Return the (X, Y) coordinate for the center point of the cell that contains the specified text.  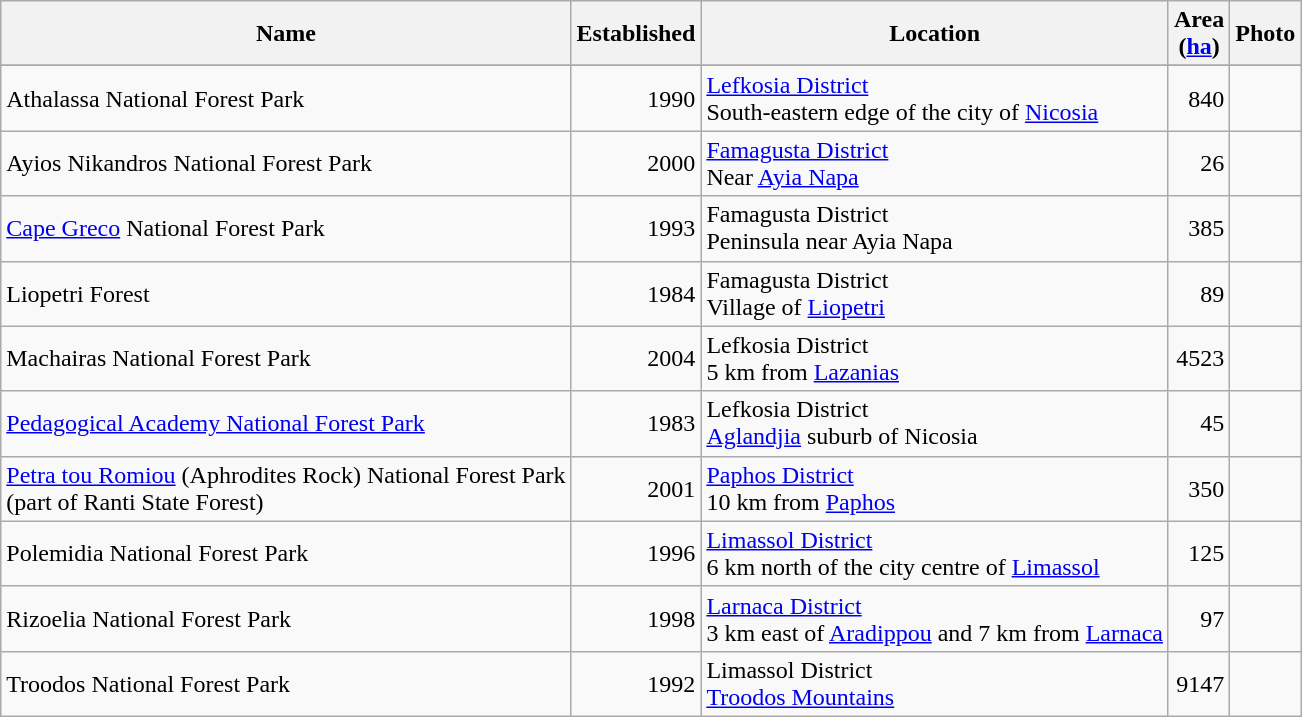
Limassol District6 km north of the city centre of Limassol (935, 554)
Liopetri Forest (286, 294)
840 (1198, 98)
Machairas National Forest Park (286, 358)
Lefkosia District5 km from Lazanias (935, 358)
125 (1198, 554)
9147 (1198, 684)
1983 (636, 424)
Famagusta DistrictPeninsula near Ayia Napa (935, 228)
350 (1198, 488)
Photo (1266, 34)
Limassol DistrictTroodos Mountains (935, 684)
26 (1198, 164)
89 (1198, 294)
Athalassa National Forest Park (286, 98)
45 (1198, 424)
385 (1198, 228)
1993 (636, 228)
1990 (636, 98)
Paphos District10 km from Paphos (935, 488)
Famagusta DistrictVillage of Liopetri (935, 294)
Rizoelia National Forest Park (286, 618)
Polemidia National Forest Park (286, 554)
Lefkosia DistrictSouth-eastern edge of the city of Nicosia (935, 98)
1992 (636, 684)
Name (286, 34)
Pedagogical Academy National Forest Park (286, 424)
1998 (636, 618)
1996 (636, 554)
Cape Greco National Forest Park (286, 228)
Area(ha) (1198, 34)
Ayios Nikandros National Forest Park (286, 164)
Established (636, 34)
4523 (1198, 358)
2001 (636, 488)
Larnaca District3 km east of Aradippou and 7 km from Larnaca (935, 618)
Famagusta DistrictNear Ayia Napa (935, 164)
Petra tou Romiou (Aphrodites Rock) National Forest Park(part of Ranti State Forest) (286, 488)
Troodos National Forest Park (286, 684)
97 (1198, 618)
2004 (636, 358)
Lefkosia DistrictAglandjia suburb of Nicosia (935, 424)
2000 (636, 164)
Location (935, 34)
1984 (636, 294)
